Locate the cell with the specified text and output its (X, Y) center coordinate. 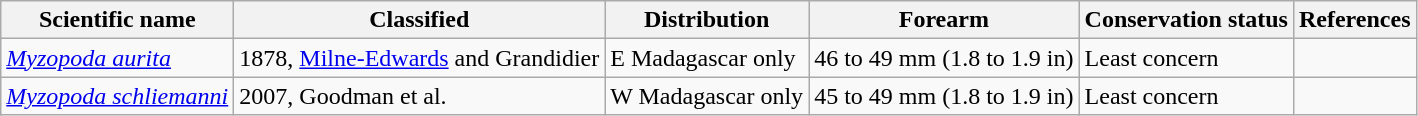
45 to 49 mm (1.8 to 1.9 in) (944, 96)
Classified (420, 20)
2007, Goodman et al. (420, 96)
W Madagascar only (707, 96)
Forearm (944, 20)
46 to 49 mm (1.8 to 1.9 in) (944, 58)
1878, Milne-Edwards and Grandidier (420, 58)
Myzopoda aurita (118, 58)
E Madagascar only (707, 58)
Conservation status (1186, 20)
Scientific name (118, 20)
Distribution (707, 20)
Myzopoda schliemanni (118, 96)
References (1354, 20)
